Pinpoint the cell where the given text exists, returning its [X, Y] midpoint coordinate. 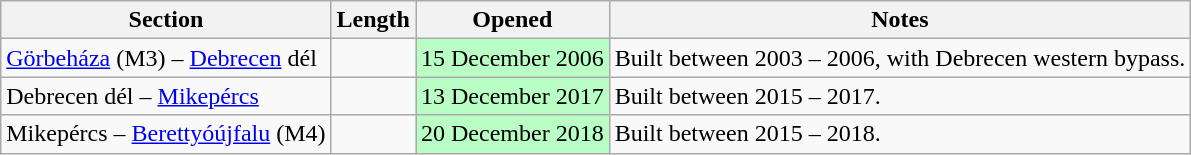
Opened [513, 20]
Length [373, 20]
20 December 2018 [513, 134]
Built between 2003 – 2006, with Debrecen western bypass. [900, 58]
Section [166, 20]
15 December 2006 [513, 58]
Built between 2015 – 2017. [900, 96]
Görbeháza (M3) – Debrecen dél [166, 58]
Mikepércs – Berettyóújfalu (M4) [166, 134]
Built between 2015 – 2018. [900, 134]
13 December 2017 [513, 96]
Debrecen dél – Mikepércs [166, 96]
Notes [900, 20]
